Scan for the cell matching the given text and deliver its [x, y] coordinate at center. 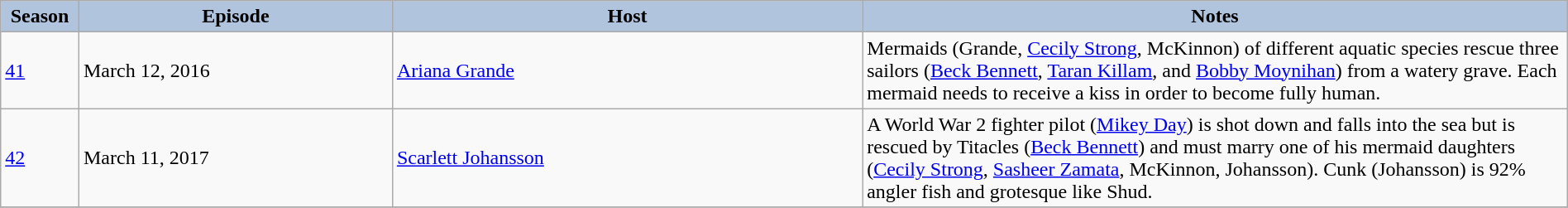
Notes [1216, 17]
Ariana Grande [627, 70]
March 12, 2016 [235, 70]
Episode [235, 17]
Scarlett Johansson [627, 157]
March 11, 2017 [235, 157]
42 [40, 157]
Season [40, 17]
Host [627, 17]
41 [40, 70]
